Search for the cell housing the specified text and yield its (X, Y) center coordinate. 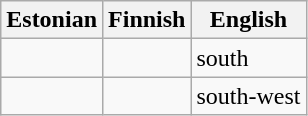
south-west (248, 96)
south (248, 58)
English (248, 20)
Finnish (147, 20)
Estonian (52, 20)
